Output the [x, y] coordinate of the center of the cell containing the given text.  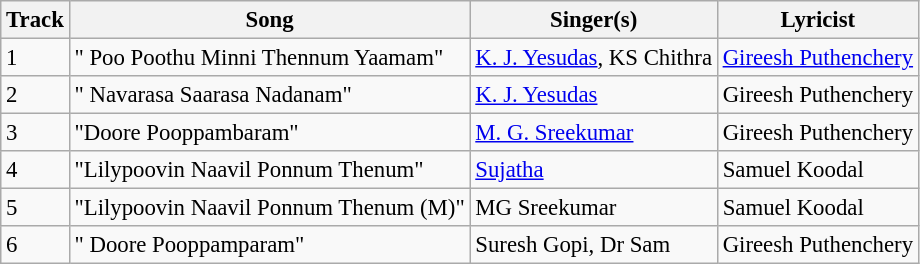
K. J. Yesudas [594, 95]
MG Sreekumar [594, 208]
Singer(s) [594, 20]
"Lilypoovin Naavil Ponnum Thenum" [270, 170]
Song [270, 20]
K. J. Yesudas, KS Chithra [594, 58]
" Poo Poothu Minni Thennum Yaamam" [270, 58]
"Doore Pooppambaram" [270, 133]
Sujatha [594, 170]
"Lilypoovin Naavil Ponnum Thenum (M)" [270, 208]
Suresh Gopi, Dr Sam [594, 245]
1 [35, 58]
3 [35, 133]
Track [35, 20]
6 [35, 245]
M. G. Sreekumar [594, 133]
Lyricist [818, 20]
" Doore Pooppamparam" [270, 245]
" Navarasa Saarasa Nadanam" [270, 95]
4 [35, 170]
5 [35, 208]
2 [35, 95]
